Return [X, Y] of the center of cell containing provided text 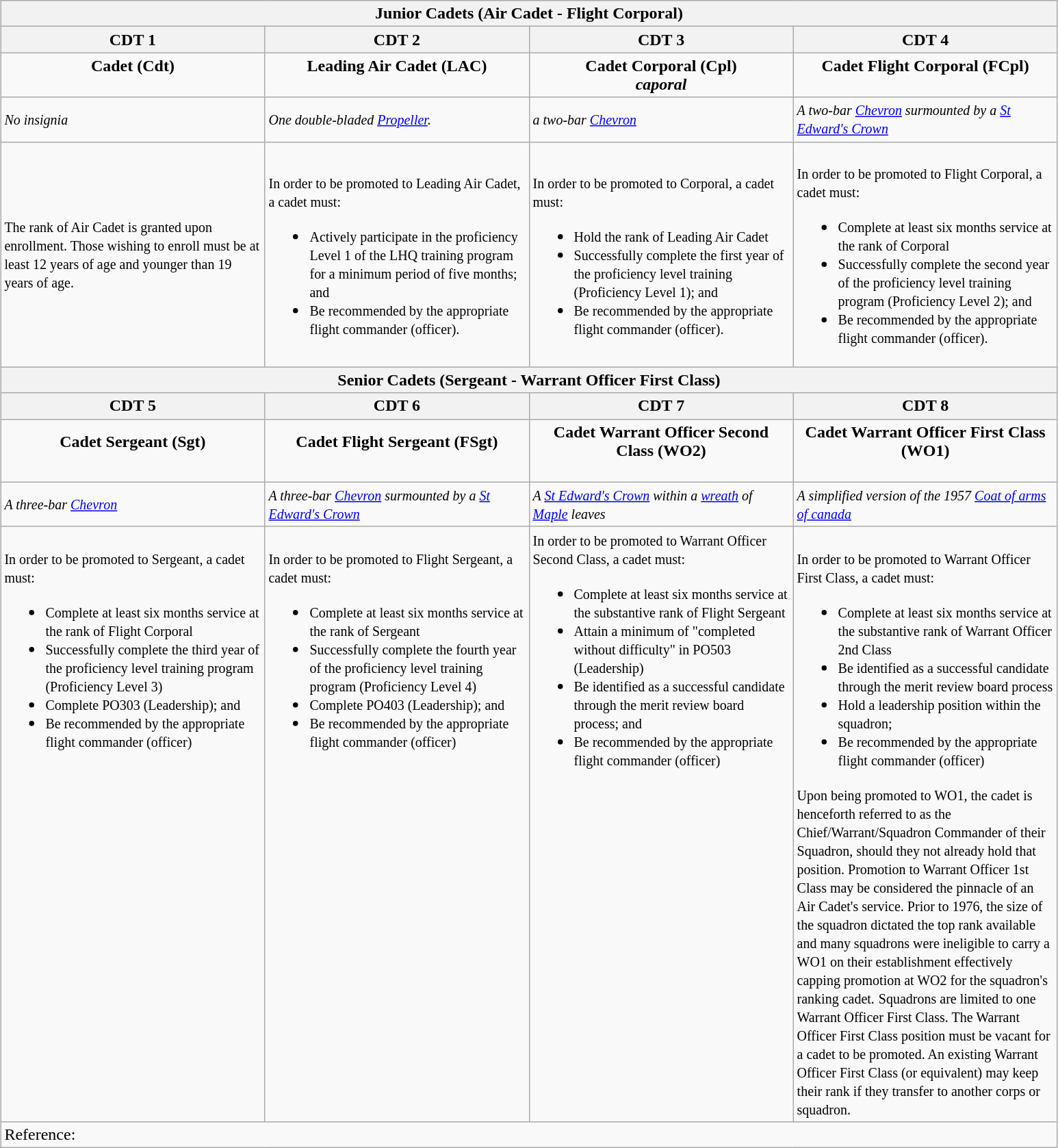
CDT 4 [925, 40]
Cadet Warrant Officer First Class (WO1) [925, 450]
a two-bar Chevron [661, 119]
CDT 5 [133, 406]
CDT 3 [661, 40]
A three-bar Chevron surmounted by a St Edward's Crown [397, 504]
A three-bar Chevron [133, 504]
CDT 2 [397, 40]
Senior Cadets (Sergeant - Warrant Officer First Class) [529, 380]
No insignia [133, 119]
Cadet Corporal (Cpl)caporal [661, 75]
Leading Air Cadet (LAC) [397, 75]
Cadet Sergeant (Sgt) [133, 450]
Junior Cadets (Air Cadet - Flight Corporal) [529, 14]
One double-bladed Propeller. [397, 119]
The rank of Air Cadet is granted upon enrollment. Those wishing to enroll must be at least 12 years of age and younger than 19 years of age. [133, 255]
CDT 6 [397, 406]
A simplified version of the 1957 Coat of arms of canada [925, 504]
Cadet Flight Sergeant (FSgt) [397, 450]
A two-bar Chevron surmounted by a St Edward's Crown [925, 119]
CDT 7 [661, 406]
A St Edward's Crown within a wreath of Maple leaves [661, 504]
CDT 8 [925, 406]
Cadet Warrant Officer Second Class (WO2) [661, 450]
CDT 1 [133, 40]
Cadet Flight Corporal (FCpl) [925, 75]
Cadet (Cdt) [133, 75]
Reference: [529, 1134]
